Determine the [X, Y] coordinate at the center of the cell enclosing the given text.  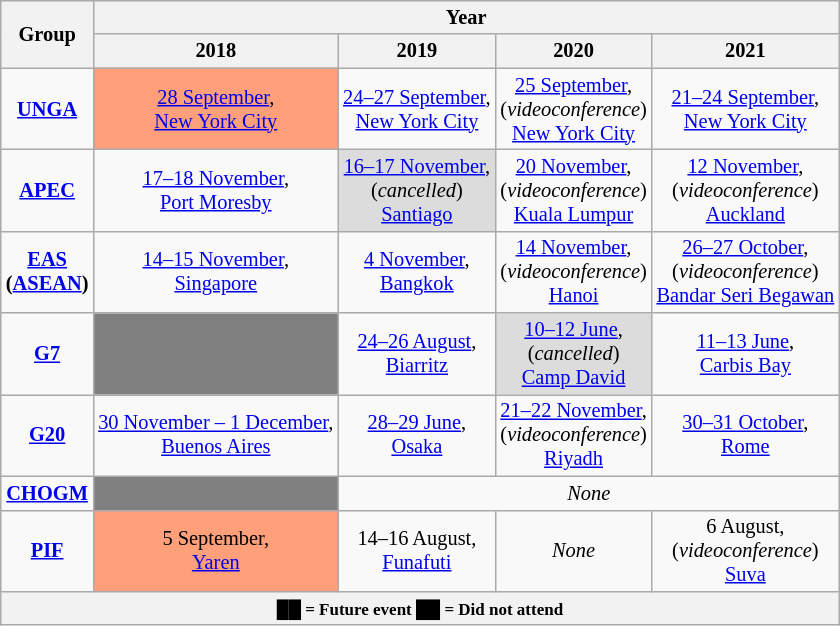
20 November,(videoconference) Kuala Lumpur [574, 190]
4 November, Bangkok [416, 272]
Year [466, 17]
2021 [746, 51]
10–12 June,(cancelled) Camp David [574, 354]
21–24 September, New York City [746, 109]
2020 [574, 51]
14–15 November, Singapore [216, 272]
5 September, Yaren [216, 551]
██ = Future event ██ = Did not attend [420, 608]
2019 [416, 51]
28 September, New York City [216, 109]
24–26 August, Biarritz [416, 354]
25 September,(videoconference) New York City [574, 109]
30–31 October, Rome [746, 435]
G20 [47, 435]
Group [47, 34]
11–13 June, Carbis Bay [746, 354]
CHOGM [47, 493]
12 November,(videoconference) Auckland [746, 190]
14–16 August, Funafuti [416, 551]
21–22 November,(videoconference) Riyadh [574, 435]
26–27 October,(videoconference) Bandar Seri Begawan [746, 272]
28–29 June, Osaka [416, 435]
EAS(ASEAN) [47, 272]
APEC [47, 190]
2018 [216, 51]
G7 [47, 354]
14 November,(videoconference) Hanoi [574, 272]
30 November – 1 December, Buenos Aires [216, 435]
6 August,(videoconference) Suva [746, 551]
17–18 November, Port Moresby [216, 190]
16–17 November,(cancelled) Santiago [416, 190]
UNGA [47, 109]
PIF [47, 551]
24–27 September, New York City [416, 109]
